Search for the cell housing the specified text and yield its [x, y] center coordinate. 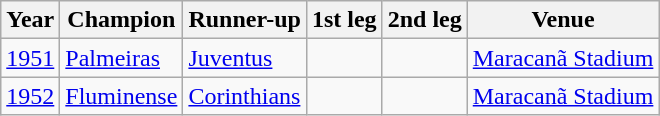
2nd leg [424, 20]
Fluminense [122, 96]
Juventus [245, 58]
Champion [122, 20]
Palmeiras [122, 58]
Venue [563, 20]
Runner-up [245, 20]
1952 [30, 96]
1st leg [344, 20]
Year [30, 20]
1951 [30, 58]
Corinthians [245, 96]
